Identify which cell holds the provided text, then report its [X, Y] central coordinate. 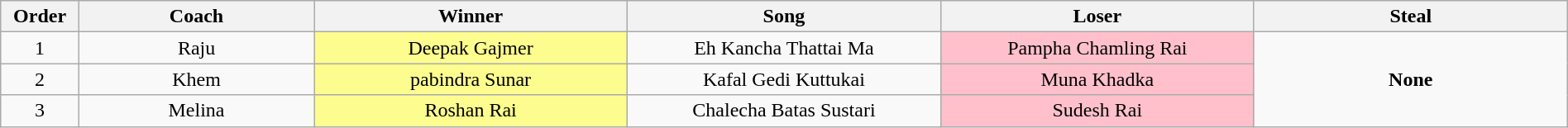
Melina [196, 111]
Roshan Rai [471, 111]
3 [40, 111]
Raju [196, 48]
Kafal Gedi Kuttukai [784, 79]
Eh Kancha Thattai Ma [784, 48]
None [1411, 79]
Song [784, 17]
pabindra Sunar [471, 79]
Coach [196, 17]
Loser [1097, 17]
Deepak Gajmer [471, 48]
Steal [1411, 17]
Muna Khadka [1097, 79]
1 [40, 48]
Chalecha Batas Sustari [784, 111]
2 [40, 79]
Sudesh Rai [1097, 111]
Khem [196, 79]
Winner [471, 17]
Order [40, 17]
Pampha Chamling Rai [1097, 48]
